Pinpoint the cell where the given text exists, returning its [x, y] midpoint coordinate. 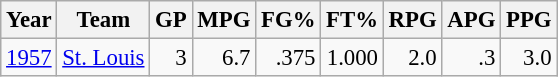
FG% [288, 20]
Team [104, 20]
St. Louis [104, 58]
1.000 [352, 58]
.375 [288, 58]
GP [171, 20]
FT% [352, 20]
RPG [412, 20]
1957 [29, 58]
APG [472, 20]
3 [171, 58]
6.7 [224, 58]
2.0 [412, 58]
PPG [529, 20]
MPG [224, 20]
Year [29, 20]
.3 [472, 58]
3.0 [529, 58]
